Detect which cell encompasses the target text, then output its [X, Y] center coordinate. 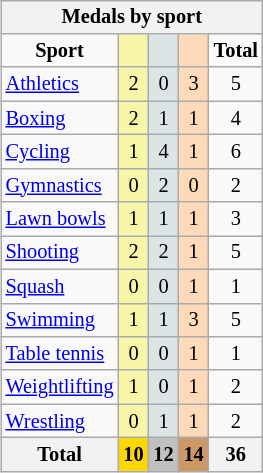
6 [236, 152]
Medals by sport [132, 17]
Boxing [60, 118]
Swimming [60, 320]
Cycling [60, 152]
Table tennis [60, 354]
Athletics [60, 84]
Wrestling [60, 421]
14 [194, 455]
Weightlifting [60, 387]
12 [164, 455]
Shooting [60, 253]
36 [236, 455]
Lawn bowls [60, 219]
Squash [60, 286]
Sport [60, 51]
Gymnastics [60, 185]
10 [133, 455]
